Return (X, Y) of the center of cell containing provided text 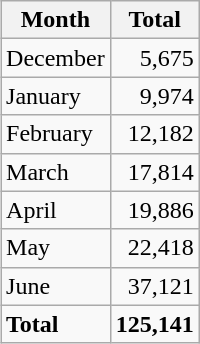
22,418 (154, 248)
5,675 (154, 58)
Month (56, 20)
9,974 (154, 96)
June (56, 286)
February (56, 134)
March (56, 172)
December (56, 58)
19,886 (154, 210)
37,121 (154, 286)
April (56, 210)
125,141 (154, 324)
May (56, 248)
17,814 (154, 172)
12,182 (154, 134)
January (56, 96)
